Find where the given text appears and provide that cell's center as (X, Y) coordinate. 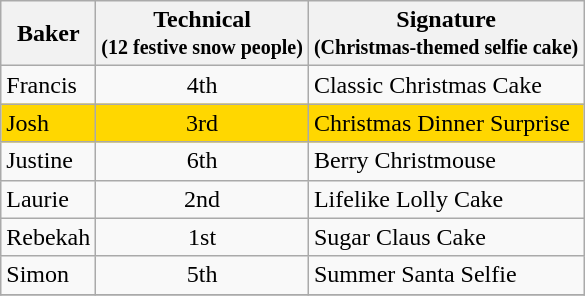
Justine (48, 161)
2nd (202, 199)
Lifelike Lolly Cake (446, 199)
Baker (48, 34)
6th (202, 161)
Berry Christmouse (446, 161)
Signature(Christmas-themed selfie cake) (446, 34)
Josh (48, 123)
Laurie (48, 199)
Rebekah (48, 237)
1st (202, 237)
5th (202, 275)
Francis (48, 85)
3rd (202, 123)
4th (202, 85)
Classic Christmas Cake (446, 85)
Sugar Claus Cake (446, 237)
Christmas Dinner Surprise (446, 123)
Simon (48, 275)
Summer Santa Selfie (446, 275)
Technical(12 festive snow people) (202, 34)
